Capture the cell that displays the provided text and extract its (x, y) central coordinate. 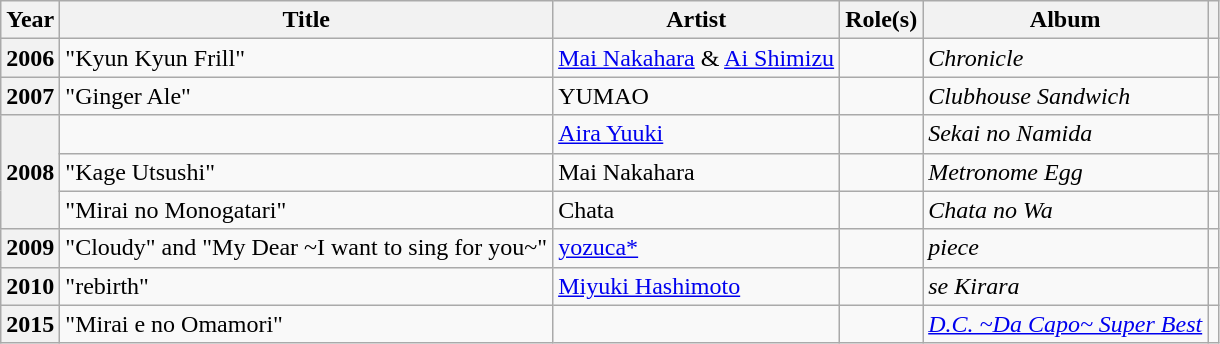
2009 (30, 248)
2008 (30, 172)
"Ginger Ale" (306, 96)
Chata no Wa (1066, 210)
Chronicle (1066, 58)
"Cloudy" and "My Dear ~I want to sing for you~" (306, 248)
se Kirara (1066, 286)
Artist (696, 20)
Chata (696, 210)
2015 (30, 324)
Clubhouse Sandwich (1066, 96)
Mai Nakahara (696, 172)
2007 (30, 96)
2006 (30, 58)
"Mirai e no Omamori" (306, 324)
2010 (30, 286)
"Mirai no Monogatari" (306, 210)
YUMAO (696, 96)
Role(s) (882, 20)
piece (1066, 248)
"Kyun Kyun Frill" (306, 58)
Metronome Egg (1066, 172)
yozuca* (696, 248)
D.C. ~Da Capo~ Super Best (1066, 324)
Album (1066, 20)
"Kage Utsushi" (306, 172)
Sekai no Namida (1066, 134)
Mai Nakahara & Ai Shimizu (696, 58)
"rebirth" (306, 286)
Miyuki Hashimoto (696, 286)
Title (306, 20)
Aira Yuuki (696, 134)
Year (30, 20)
